Locate the cell with the specified text and output its [x, y] center coordinate. 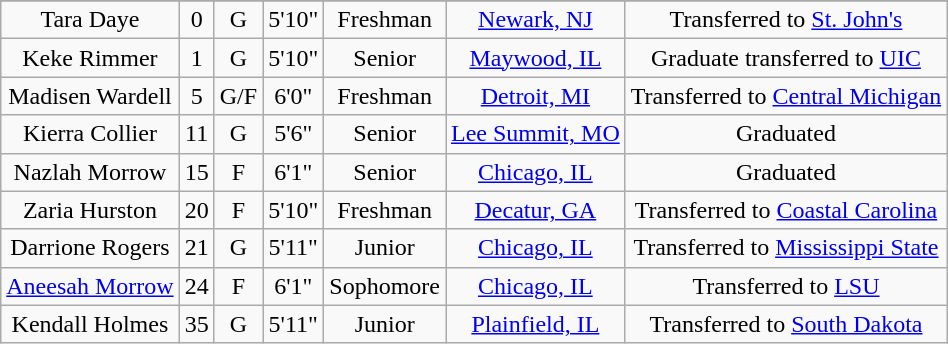
Transferred to South Dakota [786, 324]
0 [196, 20]
Sophomore [385, 286]
1 [196, 58]
Madisen Wardell [90, 96]
5'6" [294, 134]
Transferred to Mississippi State [786, 248]
Keke Rimmer [90, 58]
G/F [238, 96]
Plainfield, IL [536, 324]
20 [196, 210]
Zaria Hurston [90, 210]
Transferred to Coastal Carolina [786, 210]
21 [196, 248]
Kierra Collier [90, 134]
6'0" [294, 96]
Tara Daye [90, 20]
5 [196, 96]
Transferred to LSU [786, 286]
Kendall Holmes [90, 324]
Transferred to Central Michigan [786, 96]
Lee Summit, MO [536, 134]
Decatur, GA [536, 210]
Darrione Rogers [90, 248]
35 [196, 324]
Nazlah Morrow [90, 172]
Transferred to St. John's [786, 20]
Maywood, IL [536, 58]
24 [196, 286]
Newark, NJ [536, 20]
15 [196, 172]
Aneesah Morrow [90, 286]
11 [196, 134]
Graduate transferred to UIC [786, 58]
Detroit, MI [536, 96]
